Return the [x, y] coordinate for the center point of the cell that contains the specified text.  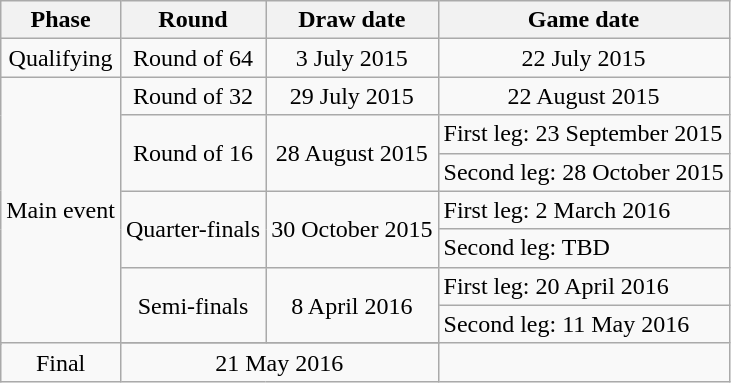
30 October 2015 [352, 229]
3 July 2015 [352, 58]
Final [61, 362]
28 August 2015 [352, 153]
Second leg: TBD [584, 248]
Round of 32 [192, 96]
Qualifying [61, 58]
First leg: 20 April 2016 [584, 286]
21 May 2016 [279, 362]
Main event [61, 210]
Game date [584, 20]
First leg: 2 March 2016 [584, 210]
Round of 64 [192, 58]
29 July 2015 [352, 96]
Semi-finals [192, 305]
Second leg: 11 May 2016 [584, 324]
8 April 2016 [352, 305]
22 August 2015 [584, 96]
22 July 2015 [584, 58]
Quarter-finals [192, 229]
Round of 16 [192, 153]
Draw date [352, 20]
Phase [61, 20]
Round [192, 20]
Second leg: 28 October 2015 [584, 172]
First leg: 23 September 2015 [584, 134]
